For the text-containing cell, return its midpoint in [X, Y] coordinate format. 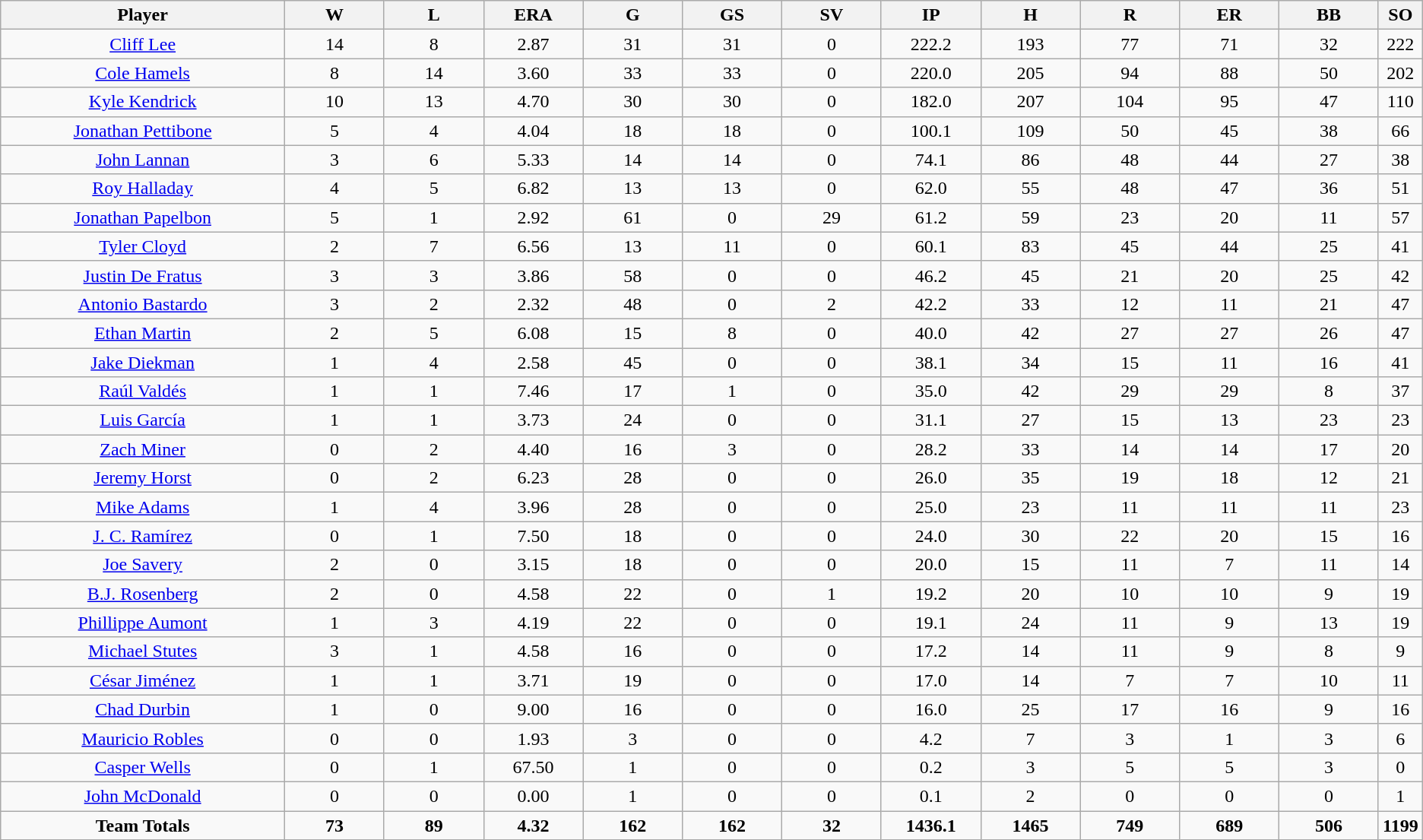
26.0 [930, 478]
Chad Durbin [143, 709]
66 [1400, 131]
37 [1400, 391]
110 [1400, 102]
Cole Hamels [143, 73]
4.32 [534, 825]
62.0 [930, 189]
89 [433, 825]
3.73 [534, 420]
6.23 [534, 478]
71 [1230, 44]
3.71 [534, 680]
34 [1031, 363]
John McDonald [143, 796]
3.60 [534, 73]
Raúl Valdés [143, 391]
6.82 [534, 189]
Phillippe Aumont [143, 623]
GS [733, 15]
17.0 [930, 680]
Team Totals [143, 825]
109 [1031, 131]
689 [1230, 825]
749 [1130, 825]
19.1 [930, 623]
16.0 [930, 709]
202 [1400, 73]
5.33 [534, 160]
51 [1400, 189]
Joe Savery [143, 565]
2.87 [534, 44]
4.19 [534, 623]
Jake Diekman [143, 363]
G [632, 15]
Jeremy Horst [143, 478]
100.1 [930, 131]
Casper Wells [143, 767]
BB [1329, 15]
17.2 [930, 651]
ERA [534, 15]
6.56 [534, 246]
SO [1400, 15]
61.2 [930, 217]
4.70 [534, 102]
0.00 [534, 796]
35 [1031, 478]
John Lannan [143, 160]
4.04 [534, 131]
César Jiménez [143, 680]
J. C. Ramírez [143, 536]
1465 [1031, 825]
24.0 [930, 536]
55 [1031, 189]
38.1 [930, 363]
42.2 [930, 304]
205 [1031, 73]
Mauricio Robles [143, 738]
7.50 [534, 536]
0.2 [930, 767]
222.2 [930, 44]
2.92 [534, 217]
Jonathan Pettibone [143, 131]
77 [1130, 44]
Mike Adams [143, 507]
26 [1329, 333]
2.32 [534, 304]
L [433, 15]
7.46 [534, 391]
ER [1230, 15]
73 [334, 825]
182.0 [930, 102]
104 [1130, 102]
193 [1031, 44]
3.86 [534, 275]
R [1130, 15]
W [334, 15]
25.0 [930, 507]
35.0 [930, 391]
1199 [1400, 825]
Tyler Cloyd [143, 246]
3.15 [534, 565]
Luis García [143, 420]
SV [832, 15]
60.1 [930, 246]
2.58 [534, 363]
222 [1400, 44]
Antonio Bastardo [143, 304]
40.0 [930, 333]
46.2 [930, 275]
1436.1 [930, 825]
3.96 [534, 507]
59 [1031, 217]
95 [1230, 102]
94 [1130, 73]
6.08 [534, 333]
1.93 [534, 738]
506 [1329, 825]
Zach Miner [143, 449]
IP [930, 15]
67.50 [534, 767]
9.00 [534, 709]
B.J. Rosenberg [143, 594]
220.0 [930, 73]
Ethan Martin [143, 333]
Roy Halladay [143, 189]
86 [1031, 160]
61 [632, 217]
Justin De Fratus [143, 275]
Kyle Kendrick [143, 102]
36 [1329, 189]
Player [143, 15]
Jonathan Papelbon [143, 217]
31.1 [930, 420]
58 [632, 275]
20.0 [930, 565]
88 [1230, 73]
4.2 [930, 738]
H [1031, 15]
57 [1400, 217]
4.40 [534, 449]
Michael Stutes [143, 651]
74.1 [930, 160]
19.2 [930, 594]
Cliff Lee [143, 44]
207 [1031, 102]
83 [1031, 246]
0.1 [930, 796]
28.2 [930, 449]
